Extract the (x, y) coordinate from the center of the cell holding the provided text.  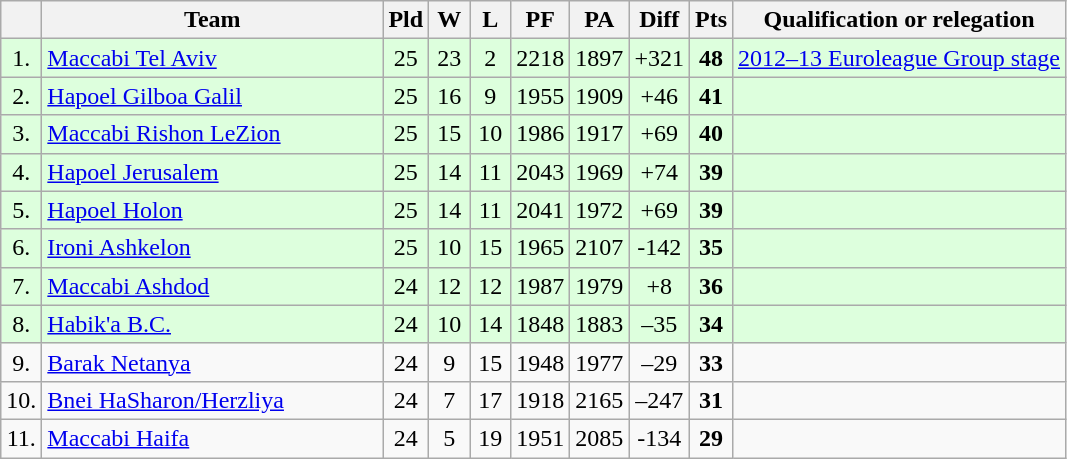
5. (22, 210)
5 (450, 438)
L (490, 20)
1883 (600, 324)
+321 (660, 58)
–35 (660, 324)
Ironi Ashkelon (212, 248)
+74 (660, 172)
2. (22, 96)
2165 (600, 400)
3. (22, 134)
7 (450, 400)
19 (490, 438)
+46 (660, 96)
Diff (660, 20)
1972 (600, 210)
1979 (600, 286)
1951 (540, 438)
16 (450, 96)
2107 (600, 248)
31 (710, 400)
2041 (540, 210)
2043 (540, 172)
1965 (540, 248)
48 (710, 58)
-134 (660, 438)
2 (490, 58)
Pld (406, 20)
1948 (540, 362)
1977 (600, 362)
1897 (600, 58)
–247 (660, 400)
Bnei HaSharon/Herzliya (212, 400)
1. (22, 58)
Hapoel Holon (212, 210)
10. (22, 400)
–29 (660, 362)
2085 (600, 438)
Habik'a B.C. (212, 324)
1955 (540, 96)
8. (22, 324)
1848 (540, 324)
1969 (600, 172)
Maccabi Ashdod (212, 286)
1917 (600, 134)
40 (710, 134)
PF (540, 20)
11. (22, 438)
2218 (540, 58)
Hapoel Gilboa Galil (212, 96)
Maccabi Tel Aviv (212, 58)
Barak Netanya (212, 362)
36 (710, 286)
+8 (660, 286)
Qualification or relegation (900, 20)
9. (22, 362)
41 (710, 96)
6. (22, 248)
Hapoel Jerusalem (212, 172)
1909 (600, 96)
Maccabi Rishon LeZion (212, 134)
33 (710, 362)
1987 (540, 286)
-142 (660, 248)
2012–13 Euroleague Group stage (900, 58)
1918 (540, 400)
Pts (710, 20)
PA (600, 20)
1986 (540, 134)
17 (490, 400)
29 (710, 438)
35 (710, 248)
Maccabi Haifa (212, 438)
Team (212, 20)
34 (710, 324)
4. (22, 172)
7. (22, 286)
23 (450, 58)
W (450, 20)
